Return the [X, Y] coordinate for the center point of the cell that contains the specified text.  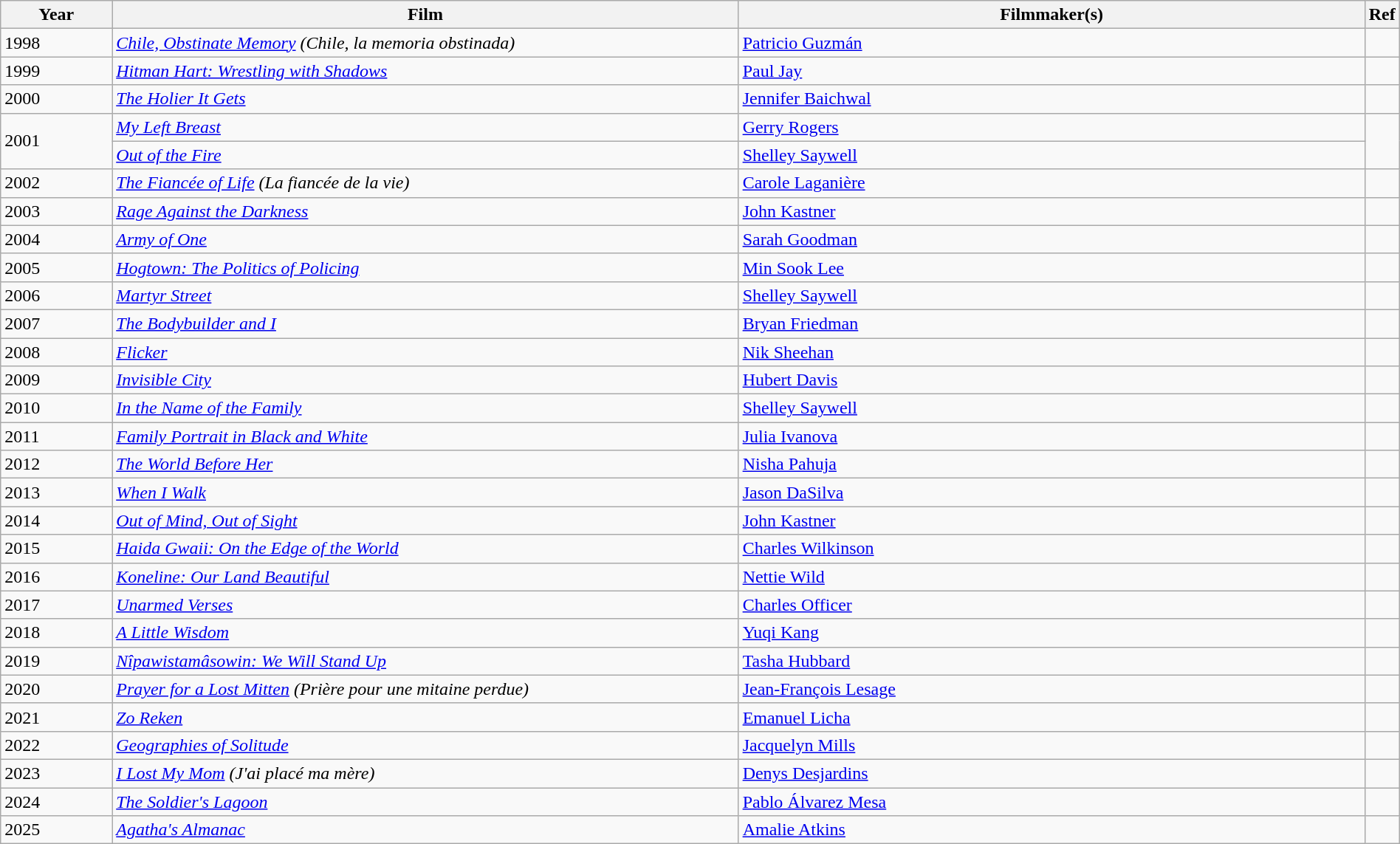
Nettie Wild [1051, 577]
2015 [56, 549]
2004 [56, 239]
Bryan Friedman [1051, 323]
1999 [56, 71]
Unarmed Verses [425, 605]
Martyr Street [425, 295]
Family Portrait in Black and White [425, 436]
Jean-François Lesage [1051, 689]
2010 [56, 408]
Emanuel Licha [1051, 717]
Sarah Goodman [1051, 239]
Film [425, 15]
Min Sook Lee [1051, 267]
A Little Wisdom [425, 633]
Rage Against the Darkness [425, 211]
Agatha's Almanac [425, 830]
Nîpawistamâsowin: We Will Stand Up [425, 661]
Nisha Pahuja [1051, 464]
In the Name of the Family [425, 408]
2020 [56, 689]
Invisible City [425, 380]
The World Before Her [425, 464]
Yuqi Kang [1051, 633]
Jacquelyn Mills [1051, 745]
Koneline: Our Land Beautiful [425, 577]
2022 [56, 745]
2009 [56, 380]
The Fiancée of Life (La fiancée de la vie) [425, 183]
Julia Ivanova [1051, 436]
Geographies of Solitude [425, 745]
2023 [56, 773]
2000 [56, 99]
2019 [56, 661]
2021 [56, 717]
2018 [56, 633]
Year [56, 15]
Hubert Davis [1051, 380]
Jason DaSilva [1051, 493]
Out of the Fire [425, 155]
Amalie Atkins [1051, 830]
Army of One [425, 239]
Out of Mind, Out of Sight [425, 521]
Jennifer Baichwal [1051, 99]
2008 [56, 352]
2016 [56, 577]
Pablo Álvarez Mesa [1051, 801]
Tasha Hubbard [1051, 661]
1998 [56, 43]
The Bodybuilder and I [425, 323]
2006 [56, 295]
My Left Breast [425, 127]
Prayer for a Lost Mitten (Prière pour une mitaine perdue) [425, 689]
I Lost My Mom (J'ai placé ma mère) [425, 773]
Hogtown: The Politics of Policing [425, 267]
Charles Wilkinson [1051, 549]
Chile, Obstinate Memory (Chile, la memoria obstinada) [425, 43]
2005 [56, 267]
2013 [56, 493]
2003 [56, 211]
2012 [56, 464]
Haida Gwaii: On the Edge of the World [425, 549]
2011 [56, 436]
Paul Jay [1051, 71]
Zo Reken [425, 717]
Ref [1382, 15]
When I Walk [425, 493]
Gerry Rogers [1051, 127]
2025 [56, 830]
Patricio Guzmán [1051, 43]
2001 [56, 141]
Denys Desjardins [1051, 773]
Hitman Hart: Wrestling with Shadows [425, 71]
2007 [56, 323]
Nik Sheehan [1051, 352]
Carole Laganière [1051, 183]
The Holier It Gets [425, 99]
2014 [56, 521]
Flicker [425, 352]
2024 [56, 801]
2002 [56, 183]
Charles Officer [1051, 605]
Filmmaker(s) [1051, 15]
The Soldier's Lagoon [425, 801]
2017 [56, 605]
